Scan for the cell matching the given text and deliver its [x, y] coordinate at center. 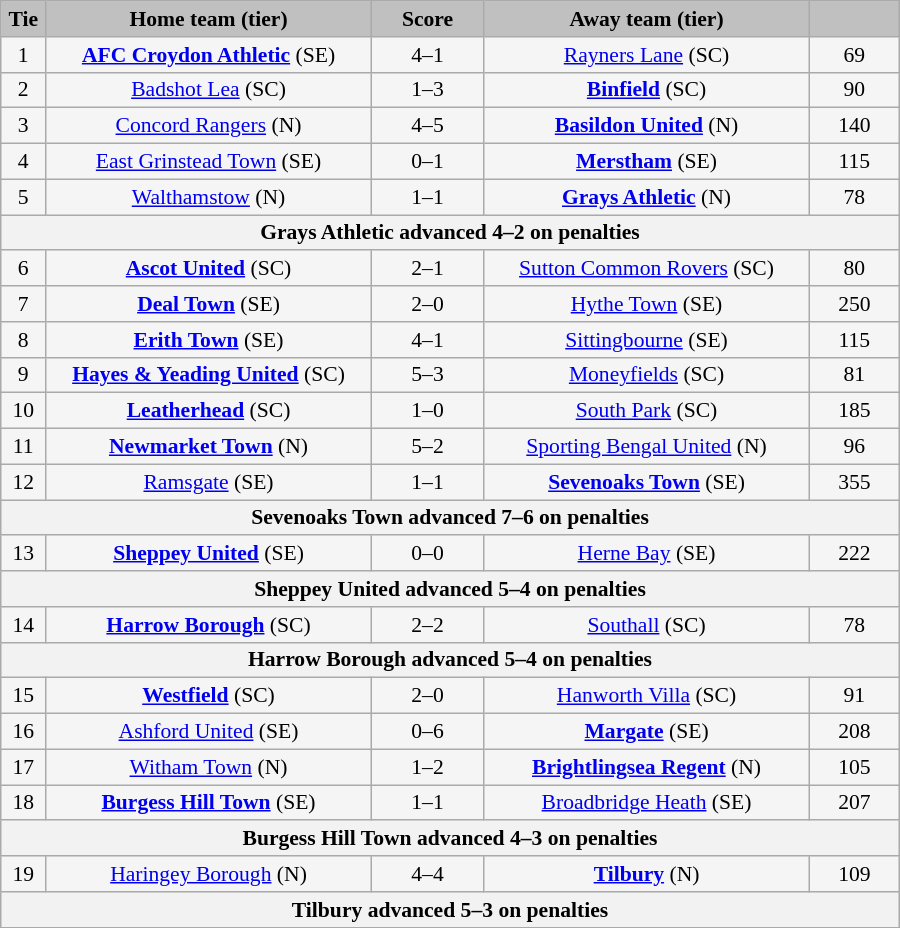
Sevenoaks Town (SE) [647, 482]
1–0 [427, 411]
12 [24, 482]
80 [854, 269]
11 [24, 447]
Moneyfields (SC) [647, 375]
5 [24, 197]
Basildon United (N) [647, 126]
9 [24, 375]
Tie [24, 19]
90 [854, 90]
355 [854, 482]
185 [854, 411]
Badshot Lea (SC) [209, 90]
Haringey Borough (N) [209, 874]
Herne Bay (SE) [647, 554]
Westfield (SC) [209, 696]
222 [854, 554]
14 [24, 625]
Sporting Bengal United (N) [647, 447]
Binfield (SC) [647, 90]
Sittingbourne (SE) [647, 340]
2 [24, 90]
15 [24, 696]
2–2 [427, 625]
1–3 [427, 90]
0–0 [427, 554]
Sheppey United advanced 5–4 on penalties [450, 589]
96 [854, 447]
AFC Croydon Athletic (SE) [209, 55]
Merstham (SE) [647, 162]
208 [854, 732]
105 [854, 767]
Away team (tier) [647, 19]
South Park (SC) [647, 411]
Sheppey United (SE) [209, 554]
10 [24, 411]
4–4 [427, 874]
1 [24, 55]
Sutton Common Rovers (SC) [647, 269]
Ashford United (SE) [209, 732]
Ascot United (SC) [209, 269]
Score [427, 19]
207 [854, 803]
Harrow Borough advanced 5–4 on penalties [450, 660]
Ramsgate (SE) [209, 482]
0–1 [427, 162]
Sevenoaks Town advanced 7–6 on penalties [450, 518]
91 [854, 696]
East Grinstead Town (SE) [209, 162]
140 [854, 126]
2–1 [427, 269]
4–5 [427, 126]
109 [854, 874]
Leatherhead (SC) [209, 411]
Burgess Hill Town advanced 4–3 on penalties [450, 839]
1–2 [427, 767]
Walthamstow (N) [209, 197]
18 [24, 803]
Margate (SE) [647, 732]
8 [24, 340]
Broadbridge Heath (SE) [647, 803]
16 [24, 732]
13 [24, 554]
Tilbury advanced 5–3 on penalties [450, 910]
Newmarket Town (N) [209, 447]
3 [24, 126]
0–6 [427, 732]
5–2 [427, 447]
Concord Rangers (N) [209, 126]
Harrow Borough (SC) [209, 625]
7 [24, 304]
250 [854, 304]
Erith Town (SE) [209, 340]
Tilbury (N) [647, 874]
6 [24, 269]
Hanworth Villa (SC) [647, 696]
Deal Town (SE) [209, 304]
Southall (SC) [647, 625]
69 [854, 55]
81 [854, 375]
Rayners Lane (SC) [647, 55]
17 [24, 767]
5–3 [427, 375]
19 [24, 874]
Burgess Hill Town (SE) [209, 803]
Hythe Town (SE) [647, 304]
Home team (tier) [209, 19]
Grays Athletic advanced 4–2 on penalties [450, 233]
Brightlingsea Regent (N) [647, 767]
Grays Athletic (N) [647, 197]
4 [24, 162]
Witham Town (N) [209, 767]
Hayes & Yeading United (SC) [209, 375]
